Capture the cell that displays the provided text and extract its [X, Y] central coordinate. 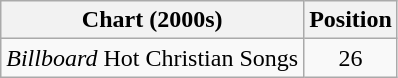
Chart (2000s) [152, 20]
Billboard Hot Christian Songs [152, 58]
26 [351, 58]
Position [351, 20]
